For the text-containing cell, return its midpoint in [X, Y] coordinate format. 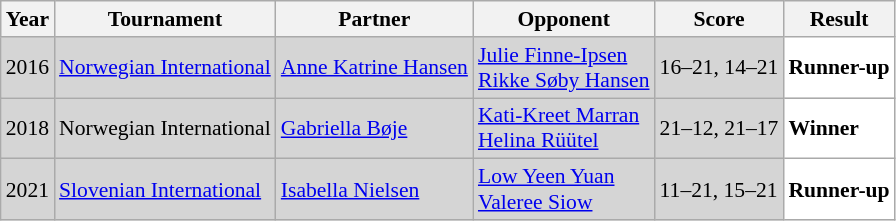
16–21, 14–21 [720, 68]
Tournament [165, 19]
Winner [838, 128]
Julie Finne-Ipsen Rikke Søby Hansen [564, 68]
Result [838, 19]
Opponent [564, 19]
Kati-Kreet Marran Helina Rüütel [564, 128]
Gabriella Bøje [374, 128]
2018 [28, 128]
Slovenian International [165, 190]
Anne Katrine Hansen [374, 68]
2016 [28, 68]
21–12, 21–17 [720, 128]
Low Yeen Yuan Valeree Siow [564, 190]
Partner [374, 19]
Year [28, 19]
2021 [28, 190]
Score [720, 19]
11–21, 15–21 [720, 190]
Isabella Nielsen [374, 190]
